Search for the cell housing the specified text and yield its (x, y) center coordinate. 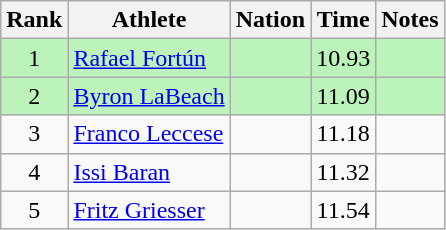
Franco Leccese (149, 134)
5 (34, 210)
11.09 (344, 96)
Rank (34, 20)
Nation (270, 20)
3 (34, 134)
Fritz Griesser (149, 210)
Athlete (149, 20)
1 (34, 58)
Notes (410, 20)
11.54 (344, 210)
Rafael Fortún (149, 58)
4 (34, 172)
11.32 (344, 172)
11.18 (344, 134)
Byron LaBeach (149, 96)
Time (344, 20)
2 (34, 96)
10.93 (344, 58)
Issi Baran (149, 172)
